Scan for the cell matching the given text and deliver its [X, Y] coordinate at center. 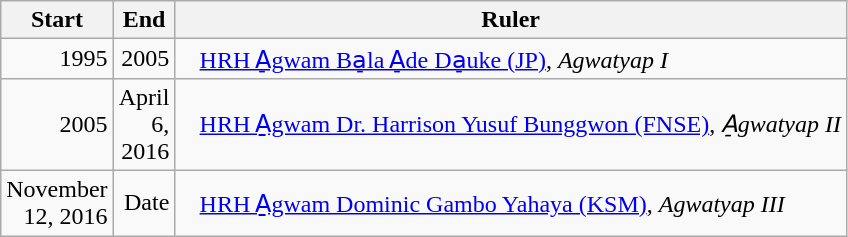
HRH A̱gwam Dominic Gambo Yahaya (KSM), Agwatyap III [511, 202]
Start [57, 20]
Date [144, 202]
HRH A̱gwam Dr. Harrison Yusuf Bunggwon (FNSE), A̠gwatyap II [511, 124]
November 12, 2016 [57, 202]
Ruler [511, 20]
April 6, 2016 [144, 124]
End [144, 20]
1995 [57, 59]
HRH A̠gwam Ba̠la A̠de Da̠uke (JP), Agwatyap I [511, 59]
